Output the [x, y] coordinate of the center of the cell containing the given text.  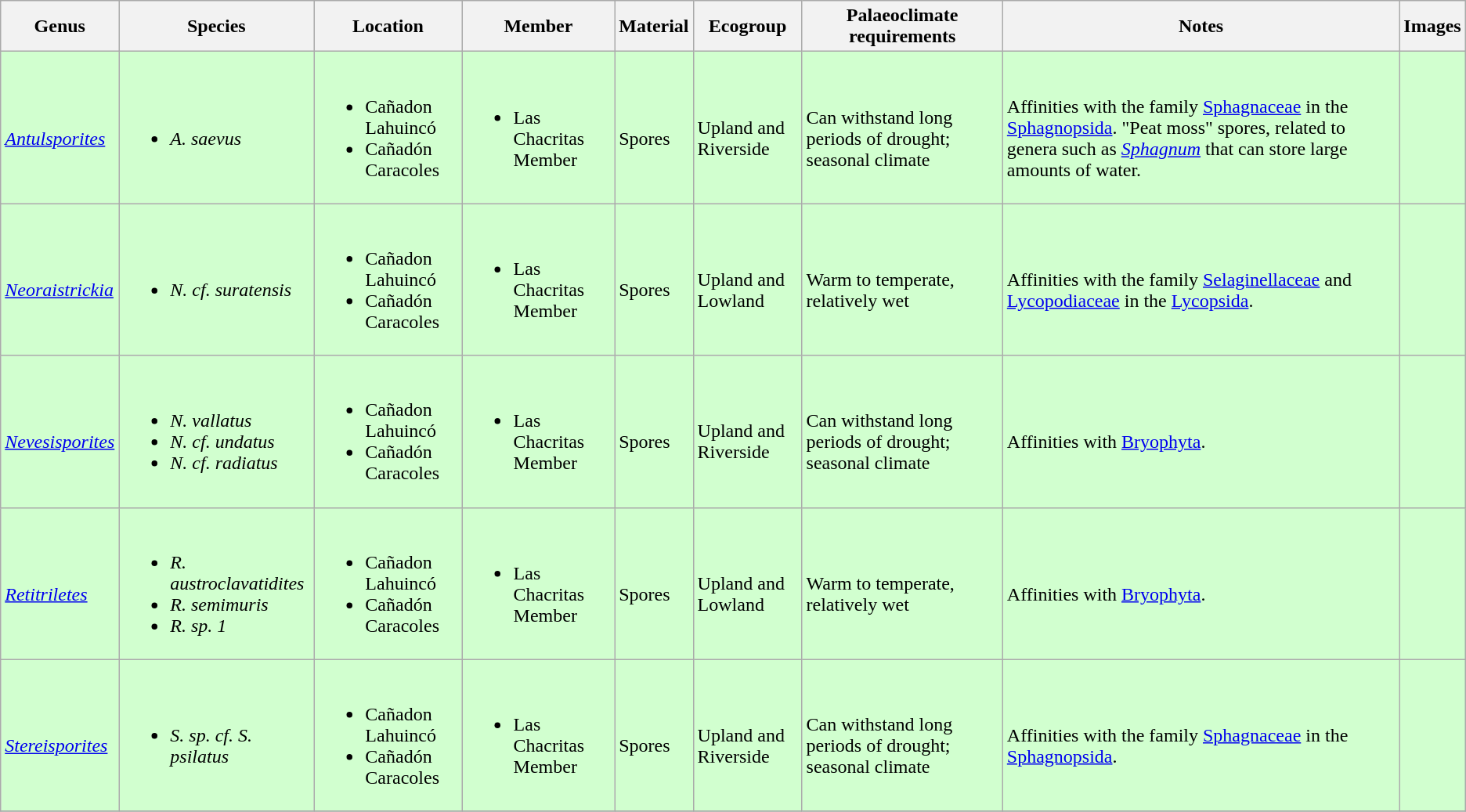
Affinities with the family Selaginellaceae and Lycopodiaceae in the Lycopsida. [1201, 280]
Notes [1201, 27]
Retitriletes [60, 583]
Stereisporites [60, 735]
N. vallatusN. cf. undatusN. cf. radiatus [216, 431]
Antulsporites [60, 128]
Palaeoclimate requirements [902, 27]
Nevesisporites [60, 431]
S. sp. cf. S. psilatus [216, 735]
Neoraistrickia [60, 280]
Ecogroup [747, 27]
Species [216, 27]
N. cf. suratensis [216, 280]
Images [1432, 27]
R. austroclavatiditesR. semimurisR. sp. 1 [216, 583]
A. saevus [216, 128]
Material [654, 27]
Member [539, 27]
Affinities with the family Sphagnaceae in the Sphagnopsida. [1201, 735]
Genus [60, 27]
Location [388, 27]
